Locate the cell with the specified text and output its (X, Y) center coordinate. 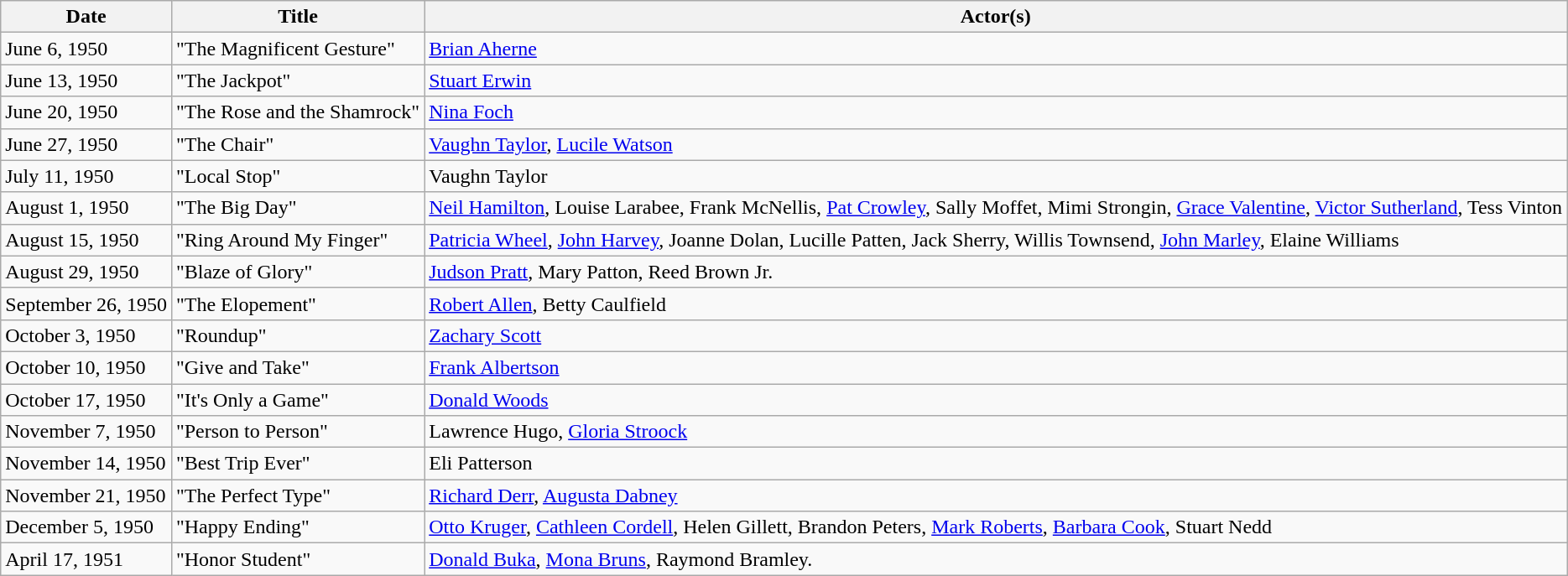
Date (86, 17)
"Roundup" (297, 335)
Otto Kruger, Cathleen Cordell, Helen Gillett, Brandon Peters, Mark Roberts, Barbara Cook, Stuart Nedd (996, 527)
"The Rose and the Shamrock" (297, 112)
November 14, 1950 (86, 464)
"The Big Day" (297, 208)
Judson Pratt, Mary Patton, Reed Brown Jr. (996, 272)
"Best Trip Ever" (297, 464)
Neil Hamilton, Louise Larabee, Frank McNellis, Pat Crowley, Sally Moffet, Mimi Strongin, Grace Valentine, Victor Sutherland, Tess Vinton (996, 208)
"Happy Ending" (297, 527)
"Local Stop" (297, 176)
November 21, 1950 (86, 496)
June 27, 1950 (86, 144)
Donald Woods (996, 400)
Vaughn Taylor, Lucile Watson (996, 144)
"The Jackpot" (297, 80)
"The Chair" (297, 144)
"Blaze of Glory" (297, 272)
November 7, 1950 (86, 432)
June 20, 1950 (86, 112)
Zachary Scott (996, 335)
October 3, 1950 (86, 335)
Patricia Wheel, John Harvey, Joanne Dolan, Lucille Patten, Jack Sherry, Willis Townsend, John Marley, Elaine Williams (996, 240)
July 11, 1950 (86, 176)
October 17, 1950 (86, 400)
December 5, 1950 (86, 527)
Robert Allen, Betty Caulfield (996, 304)
"Ring Around My Finger" (297, 240)
August 1, 1950 (86, 208)
August 29, 1950 (86, 272)
"The Elopement" (297, 304)
"Honor Student" (297, 559)
September 26, 1950 (86, 304)
"The Perfect Type" (297, 496)
Frank Albertson (996, 367)
Stuart Erwin (996, 80)
Actor(s) (996, 17)
October 10, 1950 (86, 367)
"Person to Person" (297, 432)
Brian Aherne (996, 49)
"The Magnificent Gesture" (297, 49)
Donald Buka, Mona Bruns, Raymond Bramley. (996, 559)
June 6, 1950 (86, 49)
Richard Derr, Augusta Dabney (996, 496)
Title (297, 17)
August 15, 1950 (86, 240)
June 13, 1950 (86, 80)
Eli Patterson (996, 464)
Vaughn Taylor (996, 176)
Nina Foch (996, 112)
"Give and Take" (297, 367)
April 17, 1951 (86, 559)
"It's Only a Game" (297, 400)
Lawrence Hugo, Gloria Stroock (996, 432)
